Pinpoint the cell where the given text exists, returning its [X, Y] midpoint coordinate. 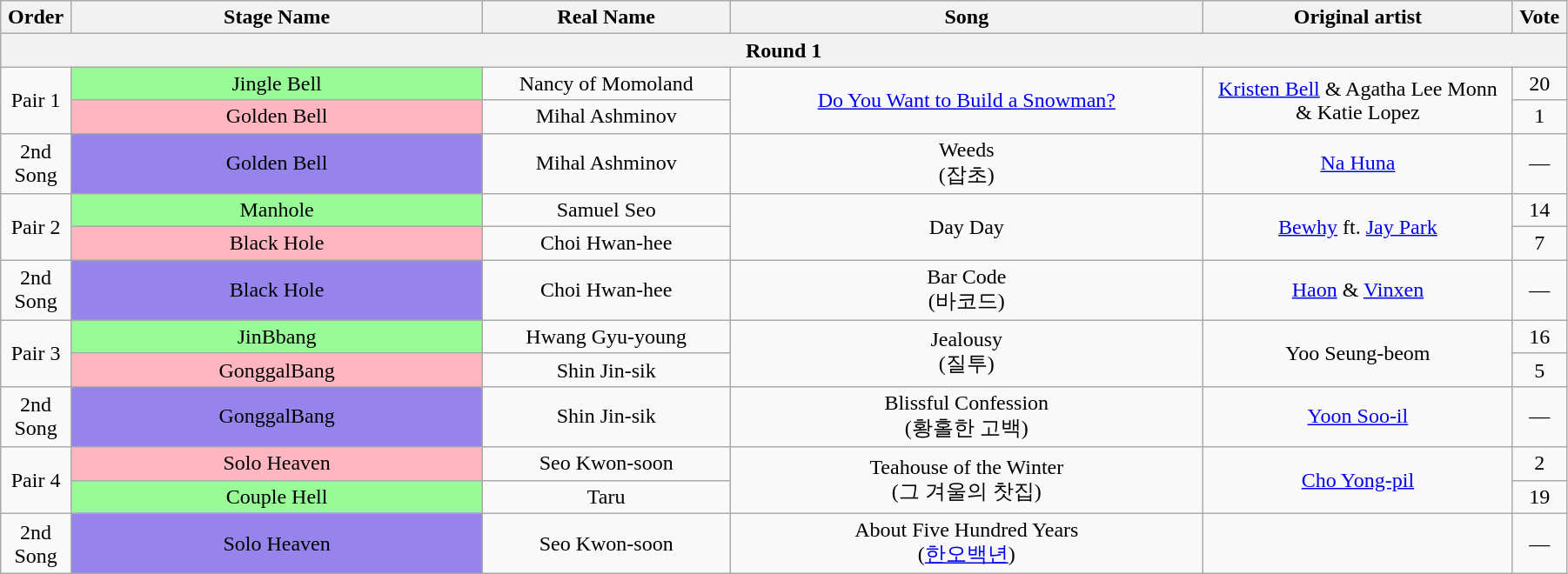
Song [967, 17]
Bar Code(바코드) [967, 290]
Vote [1540, 17]
1 [1540, 117]
Couple Hell [277, 497]
Pair 4 [37, 480]
Samuel Seo [606, 210]
Pair 1 [37, 100]
Manhole [277, 210]
Round 1 [784, 50]
14 [1540, 210]
Stage Name [277, 17]
7 [1540, 244]
Nancy of Momoland [606, 83]
Jealousy(질투) [967, 353]
Real Name [606, 17]
Pair 3 [37, 353]
19 [1540, 497]
Weeds(잡초) [967, 164]
Day Day [967, 227]
20 [1540, 83]
16 [1540, 337]
Teahouse of the Winter(그 겨울의 찻집) [967, 480]
Na Huna [1357, 164]
Blissful Confession(황홀한 고백) [967, 417]
Taru [606, 497]
Cho Yong-pil [1357, 480]
Pair 2 [37, 227]
Bewhy ft. Jay Park [1357, 227]
Yoon Soo-il [1357, 417]
Hwang Gyu-young [606, 337]
Original artist [1357, 17]
JinBbang [277, 337]
5 [1540, 370]
Do You Want to Build a Snowman? [967, 100]
Kristen Bell & Agatha Lee Monn & Katie Lopez [1357, 100]
Jingle Bell [277, 83]
Haon & Vinxen [1357, 290]
2 [1540, 464]
About Five Hundred Years(한오백년) [967, 544]
Yoo Seung-beom [1357, 353]
Order [37, 17]
